From the cell containing the given text, extract its center point as (X, Y) coordinate. 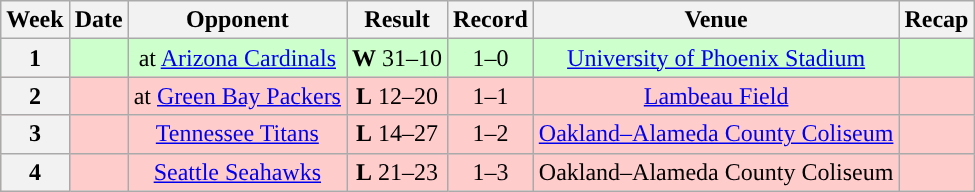
Lambeau Field (716, 96)
4 (35, 172)
3 (35, 134)
Tennessee Titans (237, 134)
University of Phoenix Stadium (716, 58)
L 21–23 (396, 172)
Recap (936, 20)
1–0 (491, 58)
at Green Bay Packers (237, 96)
2 (35, 96)
Record (491, 20)
1–3 (491, 172)
1 (35, 58)
Date (98, 20)
Venue (716, 20)
at Arizona Cardinals (237, 58)
L 12–20 (396, 96)
1–2 (491, 134)
Opponent (237, 20)
Result (396, 20)
Seattle Seahawks (237, 172)
1–1 (491, 96)
L 14–27 (396, 134)
W 31–10 (396, 58)
Week (35, 20)
